From the cell containing the given text, extract its center point as [X, Y] coordinate. 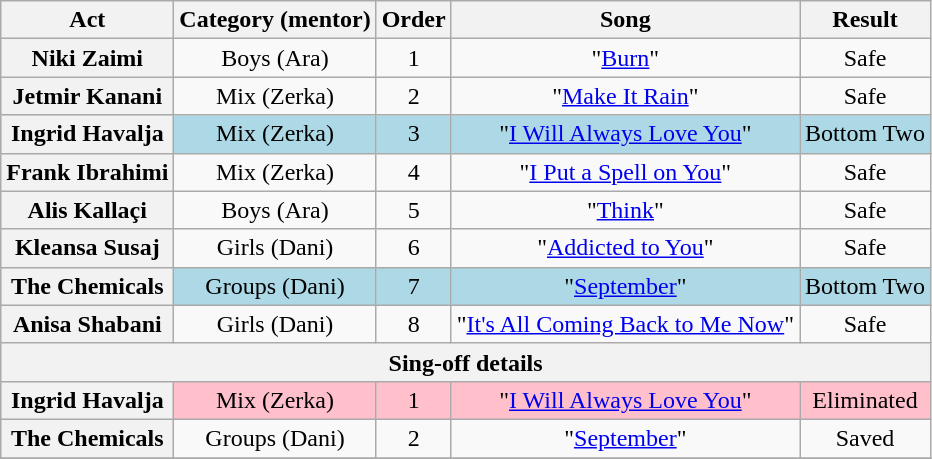
"Make It Rain" [625, 96]
Saved [866, 438]
Category (mentor) [275, 20]
Niki Zaimi [88, 58]
"I Put a Spell on You" [625, 172]
Frank Ibrahimi [88, 172]
Song [625, 20]
Anisa Shabani [88, 324]
Sing-off details [466, 362]
5 [414, 210]
4 [414, 172]
Jetmir Kanani [88, 96]
7 [414, 286]
3 [414, 134]
"Addicted to You" [625, 248]
Order [414, 20]
"Burn" [625, 58]
Act [88, 20]
8 [414, 324]
"Think" [625, 210]
Alis Kallaçi [88, 210]
Kleansa Susaj [88, 248]
"It's All Coming Back to Me Now" [625, 324]
Result [866, 20]
Eliminated [866, 400]
6 [414, 248]
